Pinpoint the cell where the given text exists, returning its [x, y] midpoint coordinate. 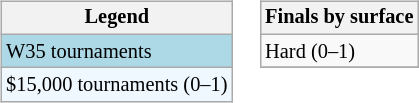
Legend [116, 18]
W35 tournaments [116, 51]
Hard (0–1) [339, 51]
$15,000 tournaments (0–1) [116, 85]
Finals by surface [339, 18]
